Capture the cell that displays the provided text and extract its [x, y] central coordinate. 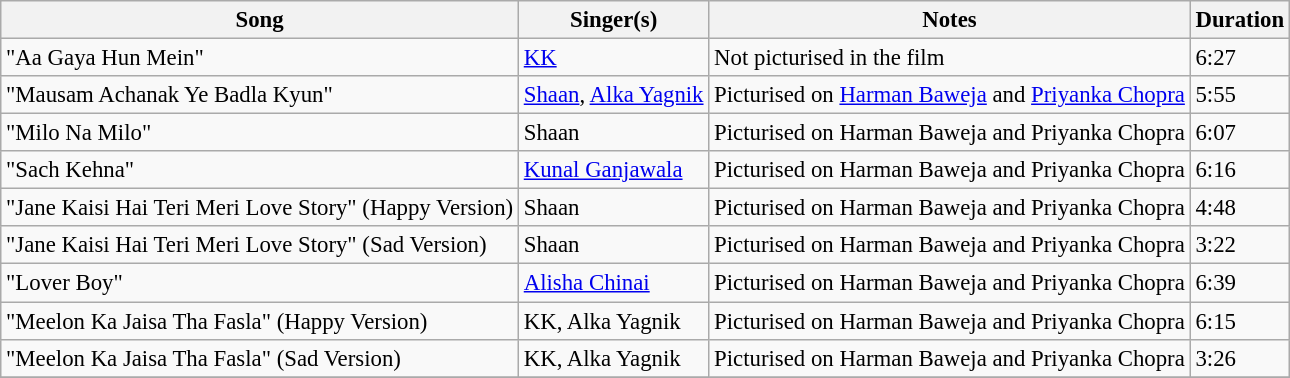
"Milo Na Milo" [260, 133]
"Jane Kaisi Hai Teri Meri Love Story" (Sad Version) [260, 245]
"Lover Boy" [260, 283]
Singer(s) [613, 20]
"Mausam Achanak Ye Badla Kyun" [260, 95]
KK [613, 58]
6:27 [1240, 58]
Alisha Chinai [613, 283]
"Meelon Ka Jaisa Tha Fasla" (Happy Version) [260, 321]
Song [260, 20]
Kunal Ganjawala [613, 170]
6:15 [1240, 321]
6:39 [1240, 283]
4:48 [1240, 208]
6:07 [1240, 133]
"Sach Kehna" [260, 170]
5:55 [1240, 95]
6:16 [1240, 170]
3:26 [1240, 358]
Notes [950, 20]
Not picturised in the film [950, 58]
3:22 [1240, 245]
"Aa Gaya Hun Mein" [260, 58]
"Meelon Ka Jaisa Tha Fasla" (Sad Version) [260, 358]
"Jane Kaisi Hai Teri Meri Love Story" (Happy Version) [260, 208]
Shaan, Alka Yagnik [613, 95]
Duration [1240, 20]
